Detect which cell encompasses the target text, then output its (X, Y) center coordinate. 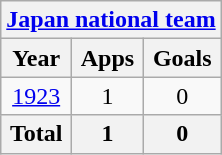
Apps (108, 58)
Year (36, 58)
1923 (36, 96)
Total (36, 134)
Japan national team (111, 20)
Goals (182, 58)
